From the cell containing the given text, extract its center point as (x, y) coordinate. 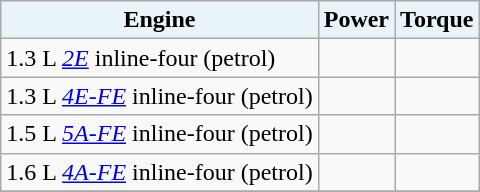
Engine (160, 20)
Power (356, 20)
1.3 L 2E inline-four (petrol) (160, 58)
Torque (437, 20)
1.5 L 5A-FE inline-four (petrol) (160, 134)
1.6 L 4A-FE inline-four (petrol) (160, 172)
1.3 L 4E-FE inline-four (petrol) (160, 96)
